For the text-containing cell, return its midpoint in (X, Y) coordinate format. 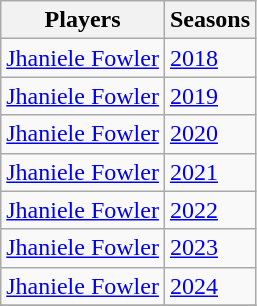
2019 (210, 96)
2024 (210, 286)
Players (83, 20)
2020 (210, 134)
2021 (210, 172)
2022 (210, 210)
2018 (210, 58)
Seasons (210, 20)
2023 (210, 248)
